Find where the given text appears and provide that cell's center as (X, Y) coordinate. 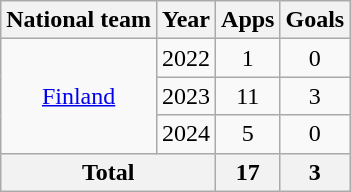
National team (79, 20)
2023 (186, 96)
1 (248, 58)
Goals (315, 20)
2024 (186, 134)
17 (248, 172)
Finland (79, 96)
Year (186, 20)
2022 (186, 58)
Total (108, 172)
Apps (248, 20)
11 (248, 96)
5 (248, 134)
